Output the (x, y) coordinate of the center of the cell containing the given text.  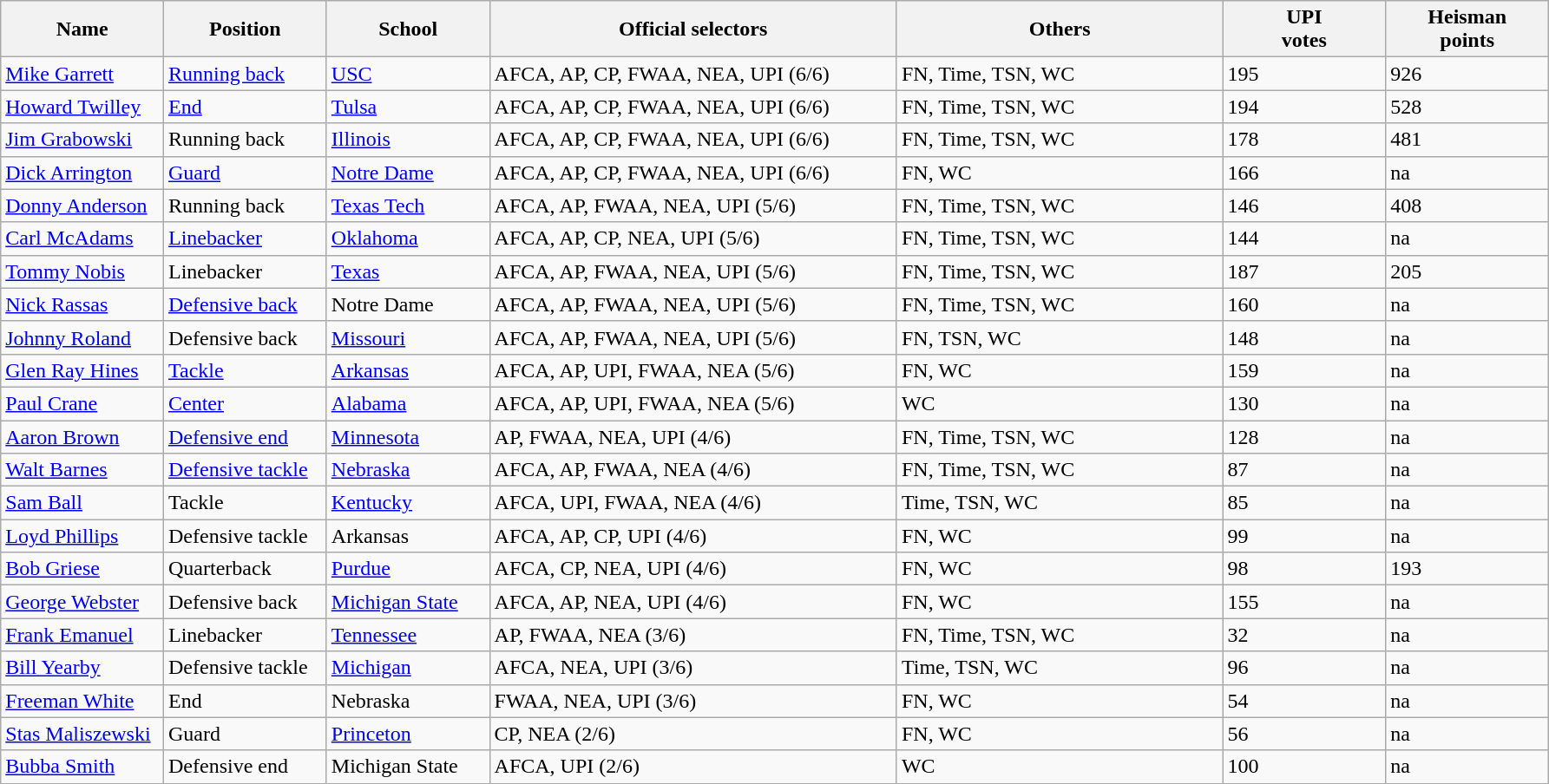
178 (1304, 140)
144 (1304, 238)
Michigan (408, 668)
UPIvotes (1304, 29)
Carl McAdams (82, 238)
98 (1304, 569)
160 (1304, 304)
AFCA, AP, FWAA, NEA (4/6) (692, 470)
155 (1304, 602)
Quarterback (246, 569)
100 (1304, 767)
54 (1304, 701)
AFCA, UPI, FWAA, NEA (4/6) (692, 503)
408 (1467, 206)
130 (1304, 403)
School (408, 29)
Kentucky (408, 503)
FWAA, NEA, UPI (3/6) (692, 701)
Johnny Roland (82, 337)
Bob Griese (82, 569)
AFCA, UPI (2/6) (692, 767)
Illinois (408, 140)
AFCA, NEA, UPI (3/6) (692, 668)
Walt Barnes (82, 470)
Tommy Nobis (82, 271)
Official selectors (692, 29)
926 (1467, 74)
AFCA, AP, CP, NEA, UPI (5/6) (692, 238)
CP, NEA (2/6) (692, 734)
AP, FWAA, NEA (3/6) (692, 635)
USC (408, 74)
Purdue (408, 569)
Sam Ball (82, 503)
Texas (408, 271)
Alabama (408, 403)
Mike Garrett (82, 74)
Aaron Brown (82, 436)
Frank Emanuel (82, 635)
194 (1304, 107)
193 (1467, 569)
AFCA, AP, CP, UPI (4/6) (692, 536)
195 (1304, 74)
Name (82, 29)
Others (1060, 29)
Freeman White (82, 701)
32 (1304, 635)
Howard Twilley (82, 107)
Jim Grabowski (82, 140)
Tulsa (408, 107)
Paul Crane (82, 403)
Loyd Phillips (82, 536)
Oklahoma (408, 238)
166 (1304, 173)
56 (1304, 734)
Princeton (408, 734)
146 (1304, 206)
Missouri (408, 337)
96 (1304, 668)
AFCA, AP, NEA, UPI (4/6) (692, 602)
481 (1467, 140)
Texas Tech (408, 206)
159 (1304, 370)
Position (246, 29)
Bill Yearby (82, 668)
FN, TSN, WC (1060, 337)
Dick Arrington (82, 173)
AP, FWAA, NEA, UPI (4/6) (692, 436)
Center (246, 403)
87 (1304, 470)
Glen Ray Hines (82, 370)
148 (1304, 337)
AFCA, CP, NEA, UPI (4/6) (692, 569)
Minnesota (408, 436)
528 (1467, 107)
99 (1304, 536)
Heismanpoints (1467, 29)
128 (1304, 436)
85 (1304, 503)
Stas Maliszewski (82, 734)
George Webster (82, 602)
187 (1304, 271)
Nick Rassas (82, 304)
Donny Anderson (82, 206)
Bubba Smith (82, 767)
205 (1467, 271)
Tennessee (408, 635)
